Search for the cell housing the specified text and yield its (x, y) center coordinate. 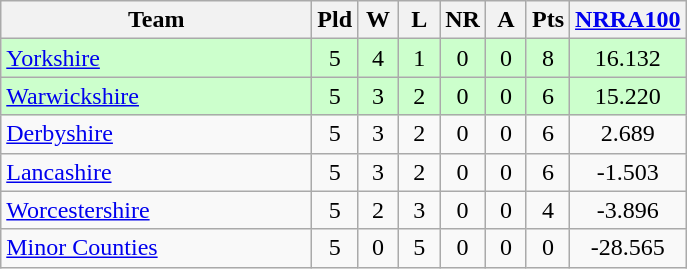
Pts (548, 20)
NRRA100 (628, 20)
Minor Counties (156, 248)
Worcestershire (156, 210)
Warwickshire (156, 96)
Team (156, 20)
Pld (335, 20)
Yorkshire (156, 58)
8 (548, 58)
L (420, 20)
A (506, 20)
Derbyshire (156, 134)
2.689 (628, 134)
NR (463, 20)
W (378, 20)
15.220 (628, 96)
-1.503 (628, 172)
-28.565 (628, 248)
Lancashire (156, 172)
16.132 (628, 58)
1 (420, 58)
-3.896 (628, 210)
